Return (x, y) of the center of cell containing provided text 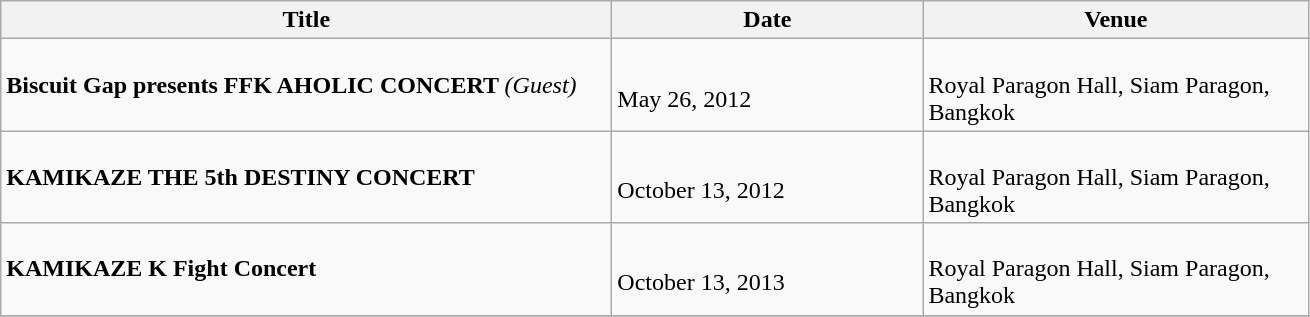
October 13, 2013 (768, 269)
Title (306, 20)
May 26, 2012 (768, 85)
October 13, 2012 (768, 177)
Date (768, 20)
Venue (1116, 20)
Biscuit Gap presents FFK AHOLIC CONCERT (Guest) (306, 85)
KAMIKAZE THE 5th DESTINY CONCERT (306, 177)
KAMIKAZE K Fight Concert (306, 269)
